Locate the cell with the specified text and output its [x, y] center coordinate. 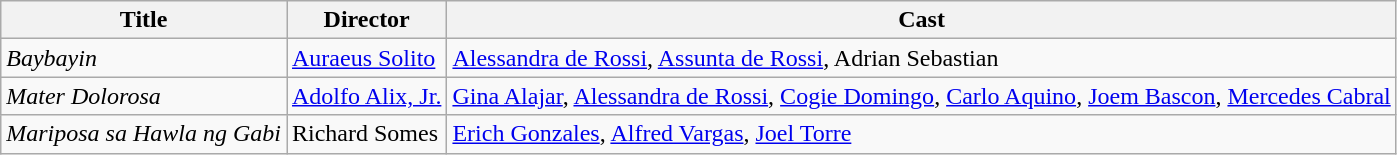
Mater Dolorosa [144, 96]
Richard Somes [366, 134]
Erich Gonzales, Alfred Vargas, Joel Torre [922, 134]
Cast [922, 20]
Gina Alajar, Alessandra de Rossi, Cogie Domingo, Carlo Aquino, Joem Bascon, Mercedes Cabral [922, 96]
Title [144, 20]
Alessandra de Rossi, Assunta de Rossi, Adrian Sebastian [922, 58]
Director [366, 20]
Mariposa sa Hawla ng Gabi [144, 134]
Adolfo Alix, Jr. [366, 96]
Baybayin [144, 58]
Auraeus Solito [366, 58]
